For the text-containing cell, return its midpoint in (X, Y) coordinate format. 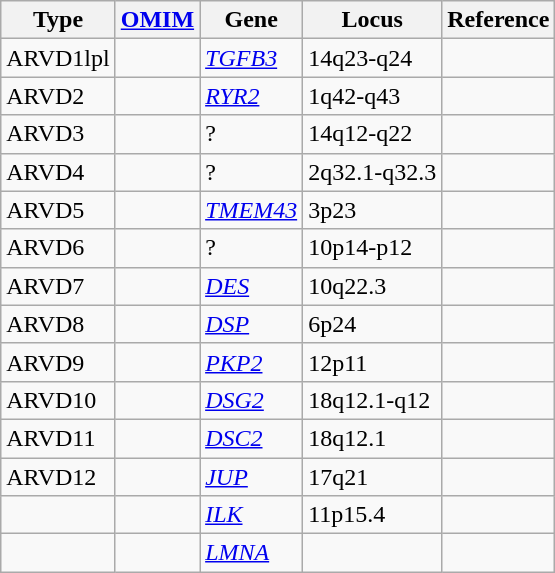
Type (58, 20)
1q42-q43 (372, 96)
ARVD11 (58, 438)
RYR2 (252, 96)
Reference (498, 20)
12p11 (372, 362)
Gene (252, 20)
PKP2 (252, 362)
DSC2 (252, 438)
18q12.1 (372, 438)
TMEM43 (252, 210)
18q12.1-q12 (372, 400)
OMIM (157, 20)
ARVD12 (58, 477)
JUP (252, 477)
DES (252, 286)
ARVD7 (58, 286)
2q32.1-q32.3 (372, 172)
ILK (252, 515)
11p15.4 (372, 515)
ARVD10 (58, 400)
LMNA (252, 553)
ARVD2 (58, 96)
17q21 (372, 477)
Locus (372, 20)
ARVD5 (58, 210)
6p24 (372, 324)
ARVD3 (58, 134)
ARVD9 (58, 362)
10q22.3 (372, 286)
14q12-q22 (372, 134)
DSP (252, 324)
TGFB3 (252, 58)
ARVD6 (58, 248)
DSG2 (252, 400)
3p23 (372, 210)
ARVD1lpl (58, 58)
10p14-p12 (372, 248)
ARVD4 (58, 172)
ARVD8 (58, 324)
14q23-q24 (372, 58)
